Capture the cell that displays the provided text and extract its (x, y) central coordinate. 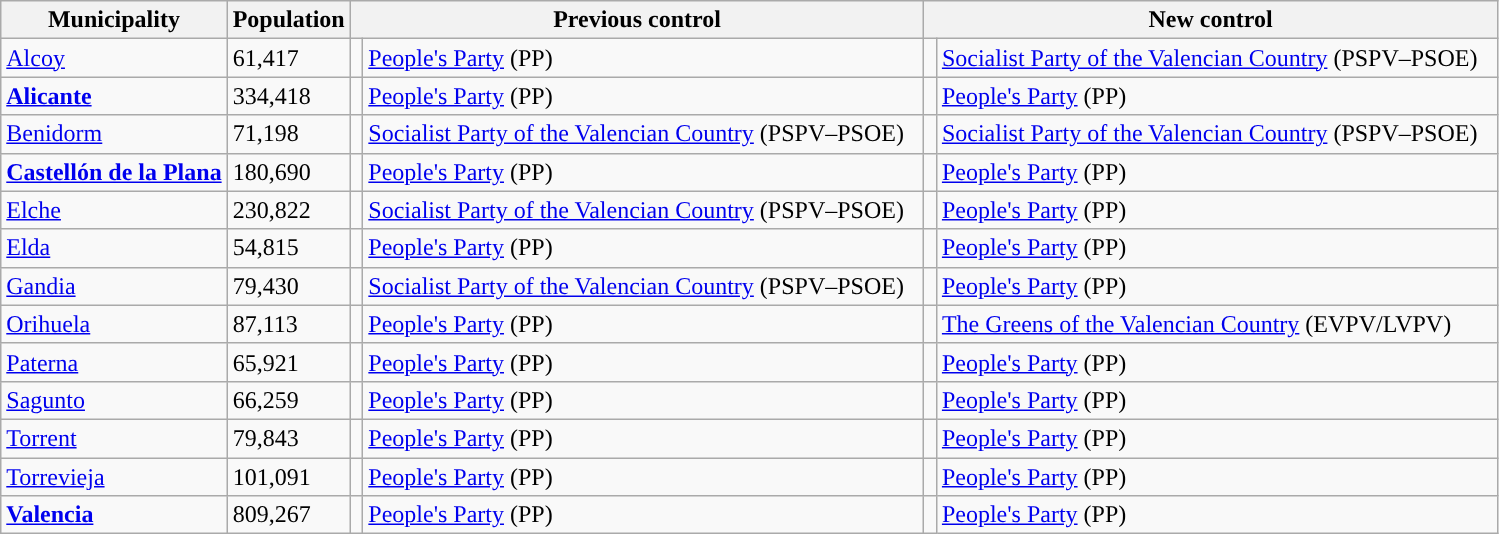
Municipality (114, 20)
Torrevieja (114, 477)
Alcoy (114, 58)
61,417 (288, 58)
Paterna (114, 362)
New control (1211, 20)
79,843 (288, 438)
Previous control (637, 20)
Gandia (114, 286)
180,690 (288, 172)
Castellón de la Plana (114, 172)
79,430 (288, 286)
Elche (114, 210)
Benidorm (114, 134)
66,259 (288, 400)
Valencia (114, 515)
Torrent (114, 438)
809,267 (288, 515)
334,418 (288, 96)
230,822 (288, 210)
Alicante (114, 96)
101,091 (288, 477)
87,113 (288, 324)
Sagunto (114, 400)
Orihuela (114, 324)
Elda (114, 248)
71,198 (288, 134)
65,921 (288, 362)
54,815 (288, 248)
The Greens of the Valencian Country (EVPV/LVPV) (1216, 324)
Population (288, 20)
